Output the (x, y) coordinate of the center of the cell containing the given text.  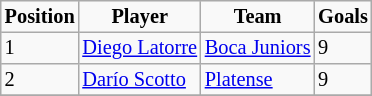
Position (40, 17)
1 (40, 48)
Team (258, 17)
Boca Juniors (258, 48)
Goals (342, 17)
Platense (258, 80)
Darío Scotto (139, 80)
Player (139, 17)
Diego Latorre (139, 48)
2 (40, 80)
